Find where the given text appears and provide that cell's center as [x, y] coordinate. 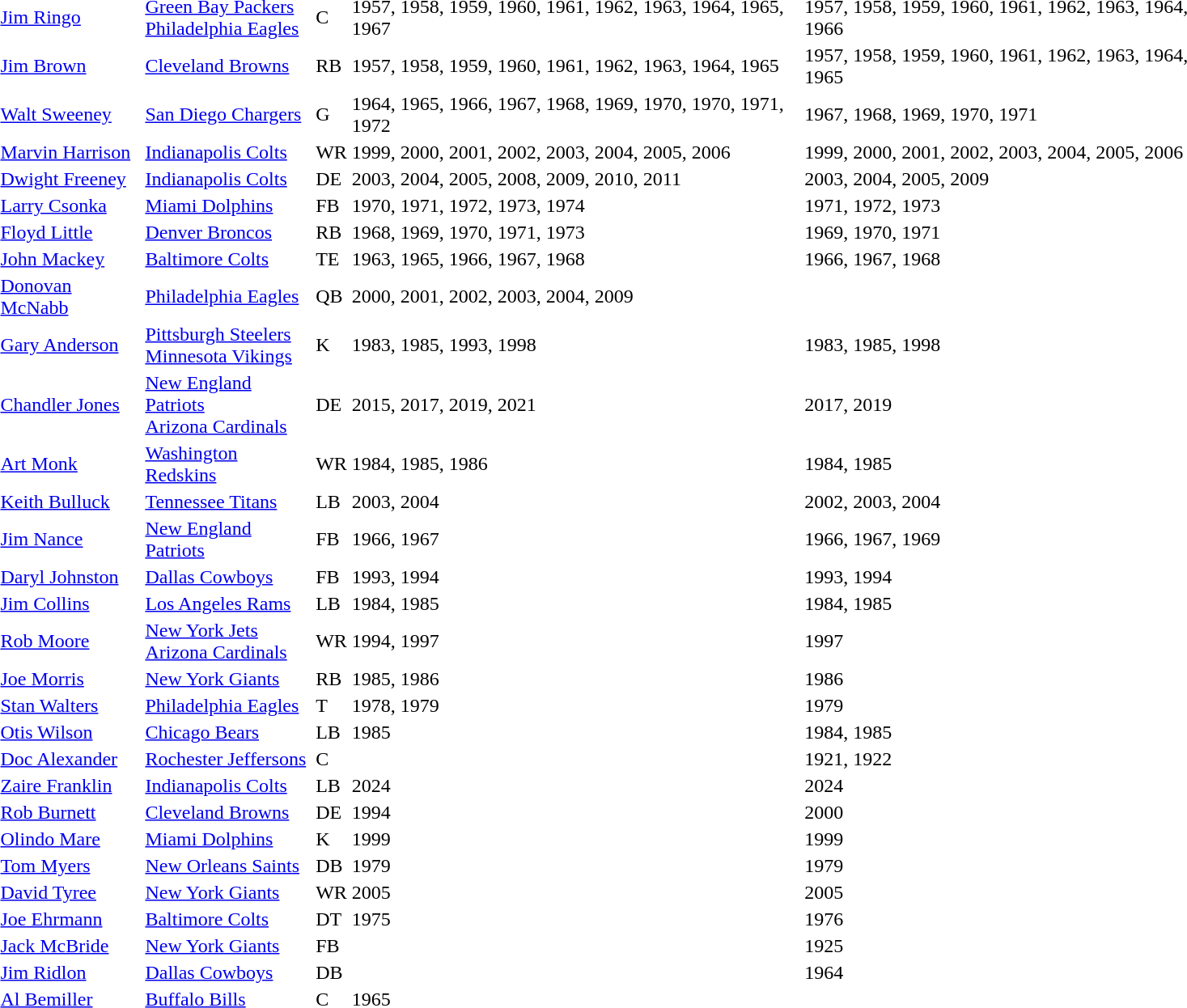
Los Angeles Rams [228, 604]
1999 [575, 839]
New Orleans Saints [228, 866]
Chicago Bears [228, 732]
New England PatriotsArizona Cardinals [228, 404]
1985 [575, 732]
1993, 1994 [575, 577]
2000, 2001, 2002, 2003, 2004, 2009 [575, 296]
G [332, 115]
DT [332, 919]
2003, 2004 [575, 502]
1984, 1985 [575, 604]
Tennessee Titans [228, 502]
Denver Broncos [228, 232]
1970, 1971, 1972, 1973, 1974 [575, 205]
1984, 1985, 1986 [575, 464]
1979 [575, 866]
C [332, 759]
1968, 1969, 1970, 1971, 1973 [575, 232]
San Diego Chargers [228, 115]
New England Patriots [228, 539]
1983, 1985, 1993, 1998 [575, 345]
1994 [575, 812]
2005 [575, 892]
1999, 2000, 2001, 2002, 2003, 2004, 2005, 2006 [575, 152]
1964, 1965, 1966, 1967, 1968, 1969, 1970, 1970, 1971, 1972 [575, 115]
1963, 1965, 1966, 1967, 1968 [575, 259]
TE [332, 259]
1985, 1986 [575, 679]
2024 [575, 786]
Rochester Jeffersons [228, 759]
2015, 2017, 2019, 2021 [575, 404]
1994, 1997 [575, 641]
T [332, 705]
1975 [575, 919]
Pittsburgh SteelersMinnesota Vikings [228, 345]
2003, 2004, 2005, 2008, 2009, 2010, 2011 [575, 179]
1957, 1958, 1959, 1960, 1961, 1962, 1963, 1964, 1965 [575, 66]
QB [332, 296]
Washington Redskins [228, 464]
New York JetsArizona Cardinals [228, 641]
1978, 1979 [575, 705]
1966, 1967 [575, 539]
